Detect which cell encompasses the target text, then output its [x, y] center coordinate. 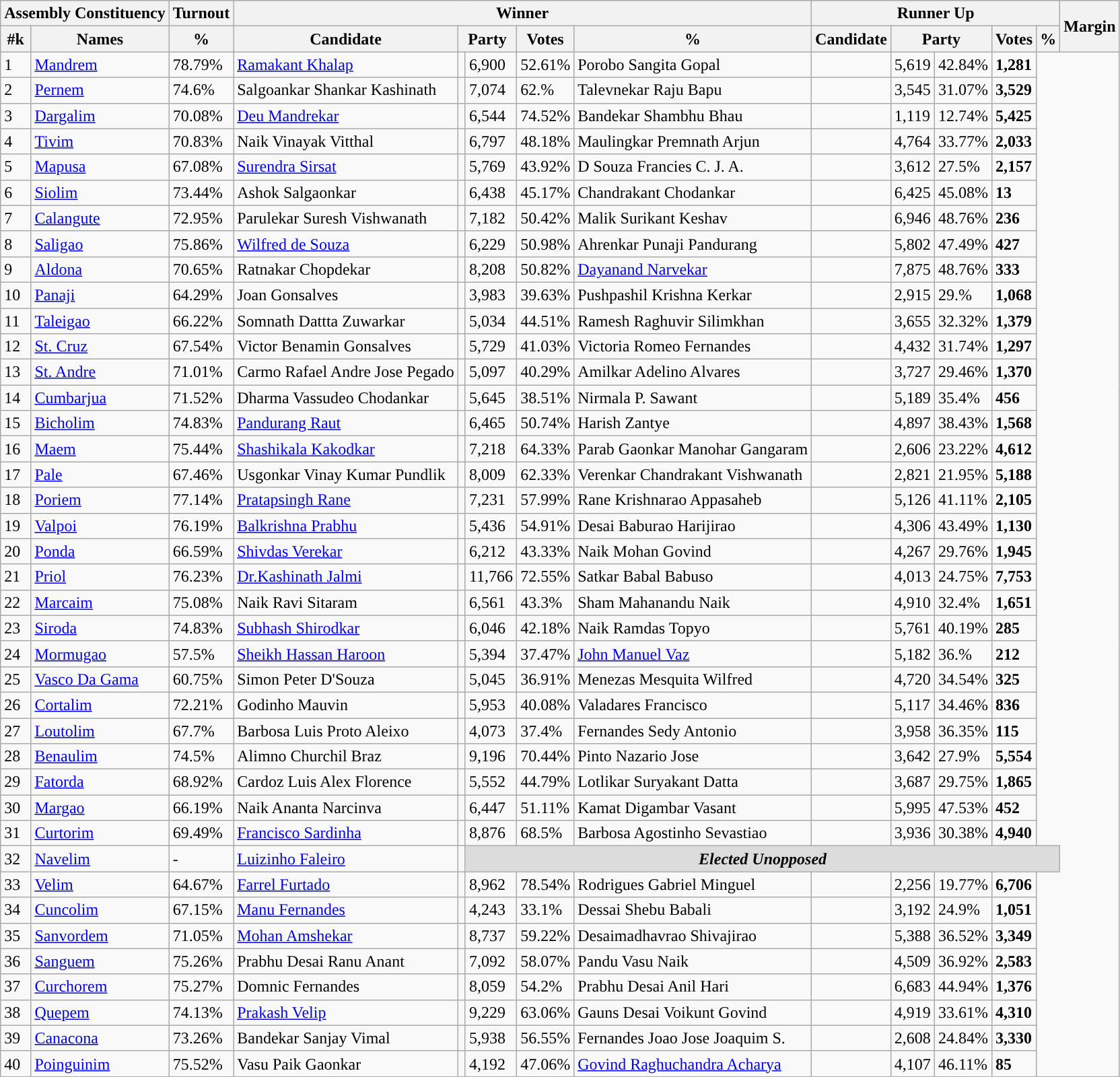
Victoria Romeo Fernandes [693, 347]
8,009 [491, 475]
29.76% [963, 551]
33.77% [963, 141]
115 [1014, 730]
Prabhu Desai Anil Hari [693, 987]
29.75% [963, 782]
38.43% [963, 423]
Shivdas Verekar [346, 551]
67.15% [201, 910]
7,218 [491, 449]
Cortalim [100, 705]
Velim [100, 884]
44.51% [545, 321]
28 [16, 757]
64.29% [201, 295]
Pandurang Raut [346, 423]
26 [16, 705]
27.5% [963, 167]
Naik Ramdas Topyo [693, 628]
7,074 [491, 90]
47.49% [963, 244]
Priol [100, 577]
2,157 [1014, 167]
25 [16, 679]
24 [16, 654]
5,769 [491, 167]
9,196 [491, 757]
35 [16, 936]
3,192 [913, 910]
Pinto Nazario Jose [693, 757]
5,436 [491, 526]
76.19% [201, 526]
34 [16, 910]
37.47% [545, 654]
50.82% [545, 269]
70.08% [201, 116]
4,940 [1014, 833]
11 [16, 321]
Bicholim [100, 423]
40.29% [545, 372]
Sheikh Hassan Haroon [346, 654]
4,310 [1014, 1012]
4,013 [913, 577]
58.07% [545, 961]
Somnath Dattta Zuwarkar [346, 321]
St. Cruz [100, 347]
Malik Surikant Keshav [693, 218]
Quepem [100, 1012]
Ashok Salgaonkar [346, 193]
50.74% [545, 423]
- [201, 859]
47.53% [963, 808]
Pandu Vasu Naik [693, 961]
1,376 [1014, 987]
57.5% [201, 654]
15 [16, 423]
Kamat Digambar Vasant [693, 808]
8 [16, 244]
Names [100, 39]
4,720 [913, 679]
78.54% [545, 884]
20 [16, 551]
75.86% [201, 244]
6,438 [491, 193]
64.67% [201, 884]
Fernandes Joao Jose Joaquim S. [693, 1038]
Cumbarjua [100, 398]
75.44% [201, 449]
Bandekar Sanjay Vimal [346, 1038]
16 [16, 449]
75.08% [201, 602]
Naik Ananta Narcinva [346, 808]
5,126 [913, 500]
45.08% [963, 193]
67.08% [201, 167]
70.44% [545, 757]
50.98% [545, 244]
Assembly Constituency [85, 13]
Maem [100, 449]
60.75% [201, 679]
Prakash Velip [346, 1012]
7,875 [913, 269]
85 [1014, 1064]
Desaimadhavrao Shivajirao [693, 936]
64.33% [545, 449]
Balkrishna Prabhu [346, 526]
Dr.Kashinath Jalmi [346, 577]
24.9% [963, 910]
Calangute [100, 218]
Canacona [100, 1038]
Naik Mohan Govind [693, 551]
73.44% [201, 193]
40 [16, 1064]
427 [1014, 244]
John Manuel Vaz [693, 654]
36.91% [545, 679]
3,330 [1014, 1038]
Domnic Fernandes [346, 987]
Ahrenkar Punaji Pandurang [693, 244]
3,349 [1014, 936]
2,105 [1014, 500]
Siolim [100, 193]
Saligao [100, 244]
48.18% [545, 141]
5,117 [913, 705]
Siroda [100, 628]
5,552 [491, 782]
38.51% [545, 398]
31.74% [963, 347]
5,554 [1014, 757]
8,208 [491, 269]
5 [16, 167]
4,509 [913, 961]
39.63% [545, 295]
71.05% [201, 936]
2,583 [1014, 961]
72.55% [545, 577]
31.07% [963, 90]
44.79% [545, 782]
Dharma Vassudeo Chodankar [346, 398]
Govind Raghuchandra Acharya [693, 1064]
7,182 [491, 218]
Usgonkar Vinay Kumar Pundlik [346, 475]
41.03% [545, 347]
3,983 [491, 295]
6,465 [491, 423]
5,619 [913, 65]
Curtorim [100, 833]
43.3% [545, 602]
9,229 [491, 1012]
17 [16, 475]
33 [16, 884]
Poinguinim [100, 1064]
Poriem [100, 500]
Marcaim [100, 602]
5,953 [491, 705]
74.52% [545, 116]
3,727 [913, 372]
1 [16, 65]
5,045 [491, 679]
45.17% [545, 193]
Curchorem [100, 987]
40.19% [963, 628]
6,212 [491, 551]
Manu Fernandes [346, 910]
33.61% [963, 1012]
1,130 [1014, 526]
Mohan Amshekar [346, 936]
3,529 [1014, 90]
75.27% [201, 987]
Victor Benamin Gonsalves [346, 347]
Ramesh Raghuvir Silimkhan [693, 321]
6,900 [491, 65]
2 [16, 90]
Maulingkar Premnath Arjun [693, 141]
2,608 [913, 1038]
7,092 [491, 961]
Ratnakar Chopdekar [346, 269]
29.46% [963, 372]
1,281 [1014, 65]
Menezas Mesquita Wilfred [693, 679]
Runner Up [936, 13]
Turnout [201, 13]
42.18% [545, 628]
4,306 [913, 526]
36.52% [963, 936]
5,388 [913, 936]
Alimno Churchil Braz [346, 757]
23 [16, 628]
8,059 [491, 987]
Bandekar Shambhu Bhau [693, 116]
5,182 [913, 654]
66.22% [201, 321]
35.4% [963, 398]
8,876 [491, 833]
Panaji [100, 295]
Fernandes Sedy Antonio [693, 730]
Parulekar Suresh Vishwanath [346, 218]
67.46% [201, 475]
72.21% [201, 705]
St. Andre [100, 372]
2,256 [913, 884]
29 [16, 782]
19.77% [963, 884]
Wilfred de Souza [346, 244]
37 [16, 987]
Dargalim [100, 116]
6 [16, 193]
Pushpashil Krishna Kerkar [693, 295]
6,561 [491, 602]
24.75% [963, 577]
44.94% [963, 987]
Mormugao [100, 654]
36.92% [963, 961]
Godinho Mauvin [346, 705]
Surendra Sirsat [346, 167]
Vasu Paik Gaonkar [346, 1064]
77.14% [201, 500]
51.11% [545, 808]
38 [16, 1012]
Porobo Sangita Gopal [693, 65]
2,606 [913, 449]
Sanvordem [100, 936]
Salgoankar Shankar Kashinath [346, 90]
36.35% [963, 730]
1,945 [1014, 551]
3 [16, 116]
71.01% [201, 372]
Pernem [100, 90]
6,046 [491, 628]
6,425 [913, 193]
54.2% [545, 987]
9 [16, 269]
Parab Gaonkar Manohar Gangaram [693, 449]
Ramakant Khalap [346, 65]
34.54% [963, 679]
4,764 [913, 141]
5,729 [491, 347]
33.1% [545, 910]
78.79% [201, 65]
68.92% [201, 782]
6,544 [491, 116]
Subhash Shirodkar [346, 628]
4,910 [913, 602]
236 [1014, 218]
Mandrem [100, 65]
3,642 [913, 757]
74.5% [201, 757]
71.52% [201, 398]
Shashikala Kakodkar [346, 449]
68.5% [545, 833]
6,797 [491, 141]
Valadares Francisco [693, 705]
1,865 [1014, 782]
30.38% [963, 833]
212 [1014, 654]
Taleigao [100, 321]
Pale [100, 475]
41.11% [963, 500]
3,958 [913, 730]
Lotlikar Suryakant Datta [693, 782]
5,188 [1014, 475]
Carmo Rafael Andre Jose Pegado [346, 372]
Nirmala P. Sawant [693, 398]
Vasco Da Gama [100, 679]
47.06% [545, 1064]
Talevnekar Raju Bapu [693, 90]
Rane Krishnarao Appasaheb [693, 500]
4,267 [913, 551]
74.6% [201, 90]
14 [16, 398]
Margin [1090, 26]
1,068 [1014, 295]
12 [16, 347]
4,243 [491, 910]
Chandrakant Chodankar [693, 193]
43.49% [963, 526]
Amilkar Adelino Alvares [693, 372]
75.26% [201, 961]
73.26% [201, 1038]
#k [16, 39]
23.22% [963, 449]
6,447 [491, 808]
74.13% [201, 1012]
Benaulim [100, 757]
Sham Mahanandu Naik [693, 602]
52.61% [545, 65]
Desai Baburao Harijirao [693, 526]
75.52% [201, 1064]
21 [16, 577]
36.% [963, 654]
4,897 [913, 423]
11,766 [491, 577]
7 [16, 218]
1,297 [1014, 347]
7,231 [491, 500]
43.33% [545, 551]
Margao [100, 808]
Farrel Furtado [346, 884]
Prabhu Desai Ranu Anant [346, 961]
Barbosa Agostinho Sevastiao [693, 833]
36 [16, 961]
59.22% [545, 936]
Francisco Sardinha [346, 833]
67.54% [201, 347]
70.65% [201, 269]
57.99% [545, 500]
5,097 [491, 372]
6,706 [1014, 884]
333 [1014, 269]
Valpoi [100, 526]
1,051 [1014, 910]
4,192 [491, 1064]
5,938 [491, 1038]
4,919 [913, 1012]
3,545 [913, 90]
5,645 [491, 398]
Satkar Babal Babuso [693, 577]
24.84% [963, 1038]
12.74% [963, 116]
Fatorda [100, 782]
76.23% [201, 577]
6,683 [913, 987]
Dessai Shebu Babali [693, 910]
D Souza Francies C. J. A. [693, 167]
29.% [963, 295]
Cuncolim [100, 910]
Naik Ravi Sitaram [346, 602]
Barbosa Luis Proto Aleixo [346, 730]
31 [16, 833]
6,946 [913, 218]
1,651 [1014, 602]
4,073 [491, 730]
4,432 [913, 347]
32.32% [963, 321]
Joan Gonsalves [346, 295]
Rodrigues Gabriel Minguel [693, 884]
22 [16, 602]
1,379 [1014, 321]
43.92% [545, 167]
2,033 [1014, 141]
Naik Vinayak Vitthal [346, 141]
5,189 [913, 398]
37.4% [545, 730]
3,687 [913, 782]
6,229 [491, 244]
836 [1014, 705]
3,936 [913, 833]
Tivim [100, 141]
Aldona [100, 269]
Simon Peter D'Souza [346, 679]
70.83% [201, 141]
67.7% [201, 730]
66.59% [201, 551]
62.33% [545, 475]
56.55% [545, 1038]
1,568 [1014, 423]
42.84% [963, 65]
63.06% [545, 1012]
62.% [545, 90]
3,612 [913, 167]
5,034 [491, 321]
Winner [522, 13]
7,753 [1014, 577]
Sanguem [100, 961]
Dayanand Narvekar [693, 269]
46.11% [963, 1064]
325 [1014, 679]
Deu Mandrekar [346, 116]
5,995 [913, 808]
Elected Unopposed [762, 859]
18 [16, 500]
2,915 [913, 295]
54.91% [545, 526]
2,821 [913, 475]
40.08% [545, 705]
72.95% [201, 218]
Navelim [100, 859]
66.19% [201, 808]
34.46% [963, 705]
5,761 [913, 628]
32 [16, 859]
Ponda [100, 551]
4 [16, 141]
1,370 [1014, 372]
32.4% [963, 602]
3,655 [913, 321]
1,119 [913, 116]
8,962 [491, 884]
Loutolim [100, 730]
4,107 [913, 1064]
39 [16, 1038]
19 [16, 526]
21.95% [963, 475]
456 [1014, 398]
4,612 [1014, 449]
Mapusa [100, 167]
Verenkar Chandrakant Vishwanath [693, 475]
5,425 [1014, 116]
5,802 [913, 244]
Pratapsingh Rane [346, 500]
Luizinho Faleiro [346, 859]
30 [16, 808]
452 [1014, 808]
10 [16, 295]
285 [1014, 628]
27 [16, 730]
Harish Zantye [693, 423]
27.9% [963, 757]
Gauns Desai Voikunt Govind [693, 1012]
5,394 [491, 654]
Cardoz Luis Alex Florence [346, 782]
8,737 [491, 936]
69.49% [201, 833]
50.42% [545, 218]
